For the text-containing cell, return its midpoint in (x, y) coordinate format. 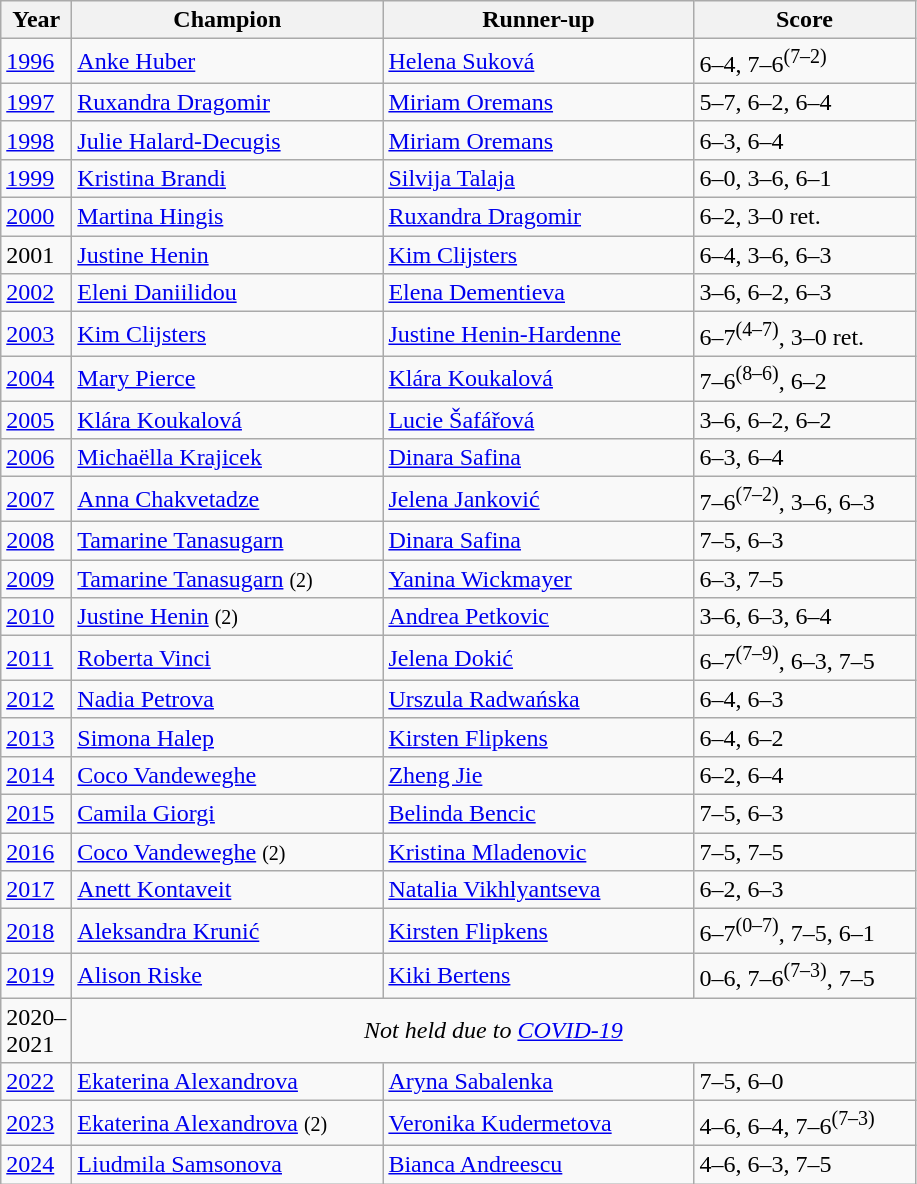
5–7, 6–2, 6–4 (804, 102)
Tamarine Tanasugarn (228, 541)
Zheng Jie (538, 775)
Silvija Talaja (538, 178)
7–5, 7–5 (804, 852)
1998 (36, 140)
2010 (36, 617)
2012 (36, 699)
2016 (36, 852)
6–0, 3–6, 6–1 (804, 178)
Justine Henin (228, 255)
7–6(8–6), 6–2 (804, 378)
Runner-up (538, 20)
2014 (36, 775)
1996 (36, 62)
Kristina Mladenovic (538, 852)
6–4, 3–6, 6–3 (804, 255)
Kiki Bertens (538, 976)
Liudmila Samsonova (228, 1164)
Veronika Kudermetova (538, 1124)
6–2, 6–3 (804, 890)
Urszula Radwańska (538, 699)
Year (36, 20)
Simona Halep (228, 737)
2003 (36, 334)
Justine Henin (2) (228, 617)
4–6, 6–4, 7–6(7–3) (804, 1124)
3–6, 6–3, 6–4 (804, 617)
Camila Giorgi (228, 813)
Elena Dementieva (538, 293)
2002 (36, 293)
1997 (36, 102)
2007 (36, 500)
Nadia Petrova (228, 699)
2004 (36, 378)
6–4, 7–6(7–2) (804, 62)
Aleksandra Krunić (228, 932)
Not held due to COVID-19 (494, 1030)
Belinda Bencic (538, 813)
2000 (36, 217)
Martina Hingis (228, 217)
3–6, 6–2, 6–2 (804, 420)
Bianca Andreescu (538, 1164)
Justine Henin-Hardenne (538, 334)
1999 (36, 178)
2008 (36, 541)
Aryna Sabalenka (538, 1082)
2019 (36, 976)
Tamarine Tanasugarn (2) (228, 579)
Coco Vandeweghe (2) (228, 852)
6–7(4–7), 3–0 ret. (804, 334)
6–4, 6–3 (804, 699)
2001 (36, 255)
6–3, 7–5 (804, 579)
Julie Halard-Decugis (228, 140)
3–6, 6–2, 6–3 (804, 293)
2006 (36, 458)
Alison Riske (228, 976)
Jelena Janković (538, 500)
2022 (36, 1082)
Mary Pierce (228, 378)
7–6(7–2), 3–6, 6–3 (804, 500)
2005 (36, 420)
Michaëlla Krajicek (228, 458)
Roberta Vinci (228, 658)
7–5, 6–0 (804, 1082)
2023 (36, 1124)
Eleni Daniilidou (228, 293)
Score (804, 20)
2009 (36, 579)
2017 (36, 890)
0–6, 7–6(7–3), 7–5 (804, 976)
Anke Huber (228, 62)
6–2, 6–4 (804, 775)
Ekaterina Alexandrova (228, 1082)
2024 (36, 1164)
4–6, 6–3, 7–5 (804, 1164)
6–2, 3–0 ret. (804, 217)
6–7(7–9), 6–3, 7–5 (804, 658)
6–4, 6–2 (804, 737)
2015 (36, 813)
2013 (36, 737)
Helena Suková (538, 62)
Yanina Wickmayer (538, 579)
Lucie Šafářová (538, 420)
Natalia Vikhlyantseva (538, 890)
Champion (228, 20)
2018 (36, 932)
Anna Chakvetadze (228, 500)
Anett Kontaveit (228, 890)
2011 (36, 658)
Andrea Petkovic (538, 617)
Jelena Dokić (538, 658)
Ekaterina Alexandrova (2) (228, 1124)
6–7(0–7), 7–5, 6–1 (804, 932)
Kristina Brandi (228, 178)
Coco Vandeweghe (228, 775)
2020– 2021 (36, 1030)
